Capture the cell that displays the provided text and extract its [x, y] central coordinate. 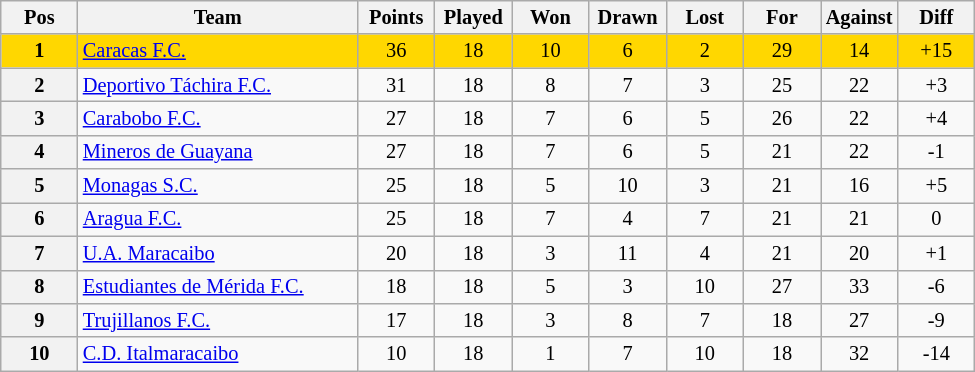
For [782, 17]
-14 [936, 354]
+1 [936, 253]
17 [396, 320]
Carabobo F.C. [218, 118]
Lost [704, 17]
-6 [936, 287]
Drawn [628, 17]
+5 [936, 186]
32 [858, 354]
-9 [936, 320]
Estudiantes de Mérida F.C. [218, 287]
U.A. Maracaibo [218, 253]
Played [474, 17]
Deportivo Táchira F.C. [218, 85]
Won [550, 17]
Mineros de Guayana [218, 152]
14 [858, 51]
-1 [936, 152]
Against [858, 17]
Monagas S.C. [218, 186]
31 [396, 85]
Team [218, 17]
26 [782, 118]
Points [396, 17]
Aragua F.C. [218, 219]
9 [40, 320]
0 [936, 219]
+15 [936, 51]
Trujillanos F.C. [218, 320]
+3 [936, 85]
Caracas F.C. [218, 51]
36 [396, 51]
Pos [40, 17]
C.D. Italmaracaibo [218, 354]
11 [628, 253]
+4 [936, 118]
16 [858, 186]
33 [858, 287]
Diff [936, 17]
29 [782, 51]
